Find where the given text appears and provide that cell's center as [x, y] coordinate. 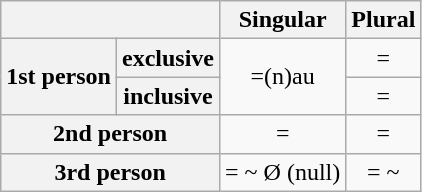
3rd person [110, 172]
Plural [384, 20]
2nd person [110, 134]
=(n)au [283, 77]
= ~ Ø (null) [283, 172]
inclusive [168, 96]
exclusive [168, 58]
= ~ [384, 172]
1st person [59, 77]
Singular [283, 20]
